Search for the cell housing the specified text and yield its [X, Y] center coordinate. 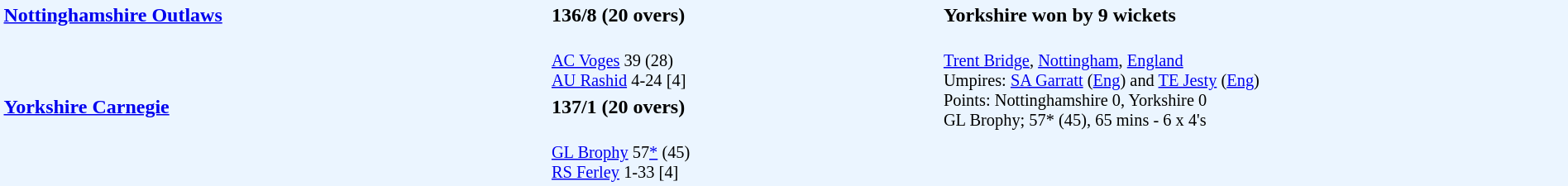
136/8 (20 overs) [744, 15]
AC Voges 39 (28) AU Rashid 4-24 [4] [744, 61]
137/1 (20 overs) [744, 107]
Yorkshire won by 9 wickets [1254, 15]
Nottinghamshire Outlaws [275, 47]
GL Brophy 57* (45) RS Ferley 1-33 [4] [744, 152]
Yorkshire Carnegie [275, 139]
